From the cell containing the given text, extract its center point as [X, Y] coordinate. 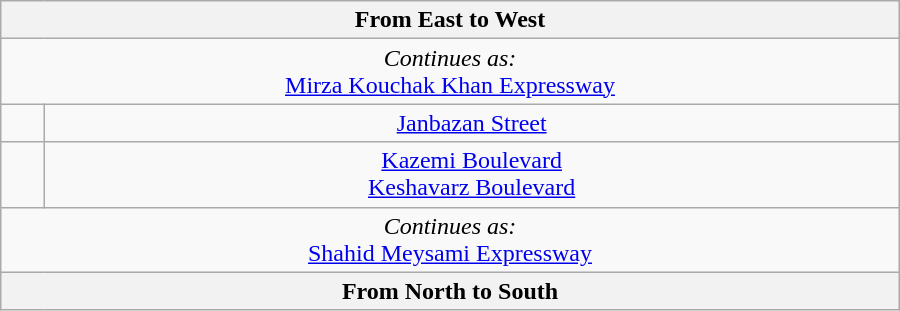
From East to West [450, 20]
Continues as: Mirza Kouchak Khan Expressway [450, 72]
Janbazan Street [472, 123]
From North to South [450, 291]
Kazemi Boulevard Keshavarz Boulevard [472, 174]
Continues as: Shahid Meysami Expressway [450, 240]
